Detect which cell encompasses the target text, then output its (x, y) center coordinate. 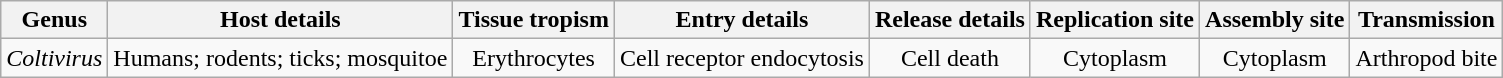
Host details (280, 20)
Release details (950, 20)
Transmission (1426, 20)
Cell receptor endocytosis (742, 58)
Tissue tropism (534, 20)
Humans; rodents; ticks; mosquitoe (280, 58)
Cell death (950, 58)
Replication site (1114, 20)
Assembly site (1275, 20)
Entry details (742, 20)
Arthropod bite (1426, 58)
Erythrocytes (534, 58)
Genus (54, 20)
Coltivirus (54, 58)
